Search for the cell housing the specified text and yield its [X, Y] center coordinate. 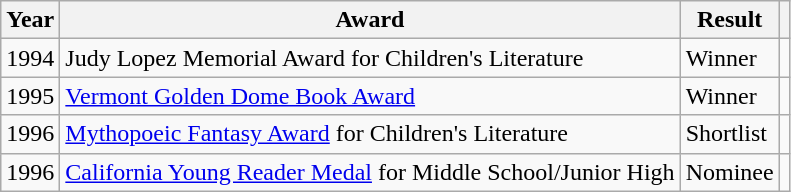
1995 [30, 96]
Judy Lopez Memorial Award for Children's Literature [370, 58]
Vermont Golden Dome Book Award [370, 96]
California Young Reader Medal for Middle School/Junior High [370, 172]
Year [30, 20]
Shortlist [730, 134]
Award [370, 20]
Mythopoeic Fantasy Award for Children's Literature [370, 134]
Nominee [730, 172]
Result [730, 20]
1994 [30, 58]
